Provide the [x, y] coordinate of the cell's center where the given text is located.  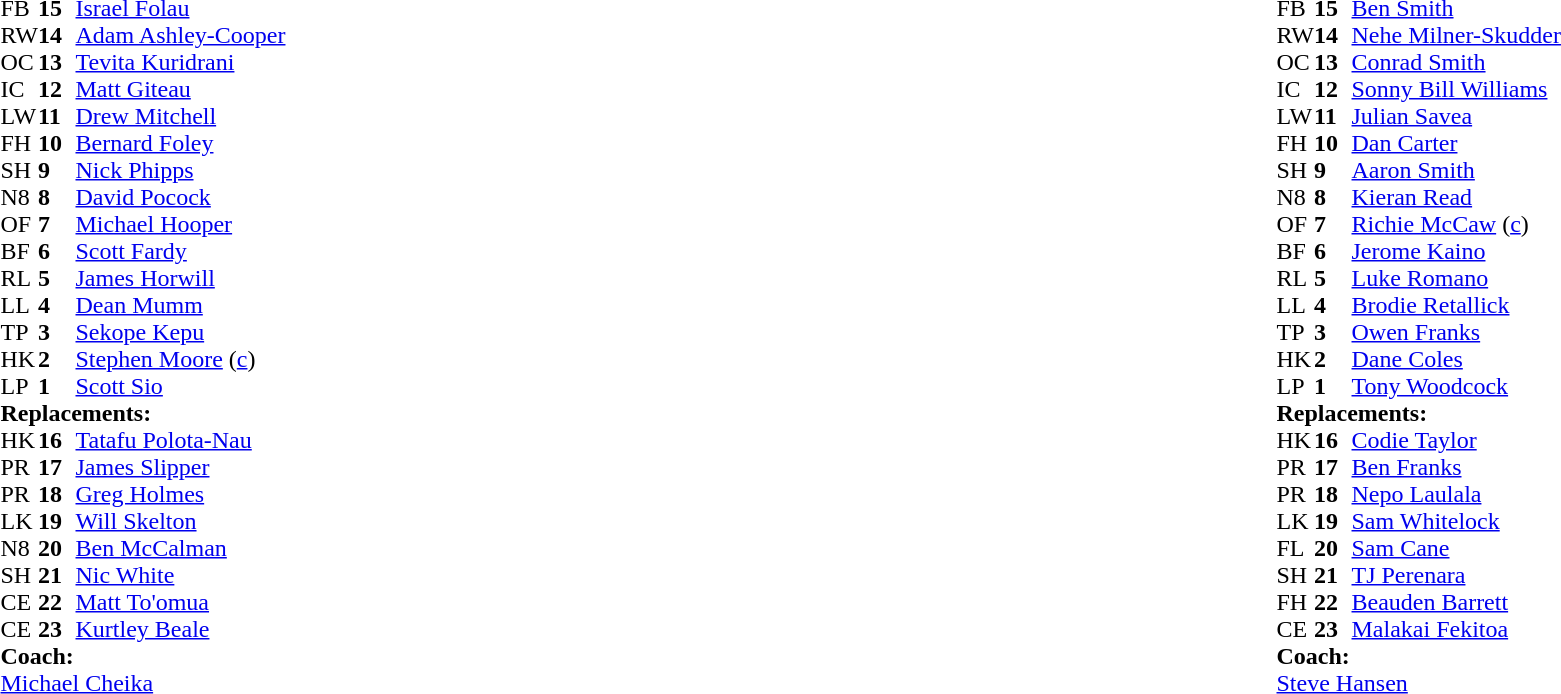
Tatafu Polota-Nau [181, 440]
Stephen Moore (c) [181, 360]
Brodie Retallick [1456, 306]
Sekope Kepu [181, 332]
Nic White [181, 576]
Kieran Read [1456, 198]
Beauden Barrett [1456, 602]
Owen Franks [1456, 332]
Sonny Bill Williams [1456, 90]
Malakai Fekitoa [1456, 630]
Matt To'omua [181, 602]
Sam Whitelock [1456, 522]
Dan Carter [1456, 144]
Julian Savea [1456, 116]
Nepo Laulala [1456, 494]
Sam Cane [1456, 548]
Matt Giteau [181, 90]
Michael Hooper [181, 224]
Kurtley Beale [181, 630]
Jerome Kaino [1456, 252]
Scott Fardy [181, 252]
Dane Coles [1456, 360]
Richie McCaw (c) [1456, 224]
Bernard Foley [181, 144]
Scott Sio [181, 386]
Tevita Kuridrani [181, 62]
Drew Mitchell [181, 116]
Adam Ashley-Cooper [181, 36]
Aaron Smith [1456, 170]
Ben Franks [1456, 468]
Luke Romano [1456, 278]
David Pocock [181, 198]
James Slipper [181, 468]
Dean Mumm [181, 306]
Tony Woodcock [1456, 386]
Conrad Smith [1456, 62]
James Horwill [181, 278]
Nick Phipps [181, 170]
FL [1296, 548]
Greg Holmes [181, 494]
TJ Perenara [1456, 576]
Will Skelton [181, 522]
Codie Taylor [1456, 440]
Nehe Milner-Skudder [1456, 36]
Ben McCalman [181, 548]
